Pinpoint the cell where the given text exists, returning its [x, y] midpoint coordinate. 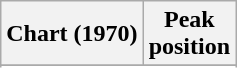
Peakposition [189, 34]
Chart (1970) [72, 34]
